Scan for the cell matching the given text and deliver its (X, Y) coordinate at center. 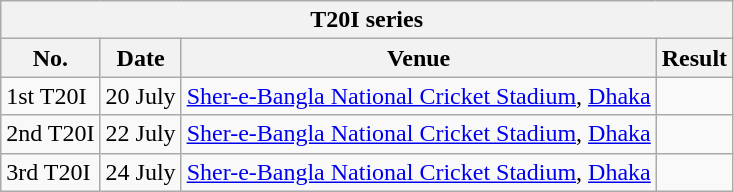
3rd T20I (50, 172)
Date (140, 58)
T20I series (367, 20)
22 July (140, 134)
20 July (140, 96)
1st T20I (50, 96)
Result (694, 58)
24 July (140, 172)
2nd T20I (50, 134)
No. (50, 58)
Venue (418, 58)
